For the text-containing cell, return its midpoint in (X, Y) coordinate format. 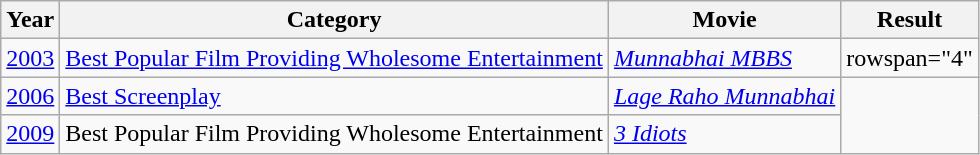
Movie (724, 20)
Result (910, 20)
Lage Raho Munnabhai (724, 96)
Munnabhai MBBS (724, 58)
Year (30, 20)
Category (334, 20)
2006 (30, 96)
rowspan="4" (910, 58)
2003 (30, 58)
2009 (30, 134)
3 Idiots (724, 134)
Best Screenplay (334, 96)
